Pinpoint the cell where the given text exists, returning its (X, Y) midpoint coordinate. 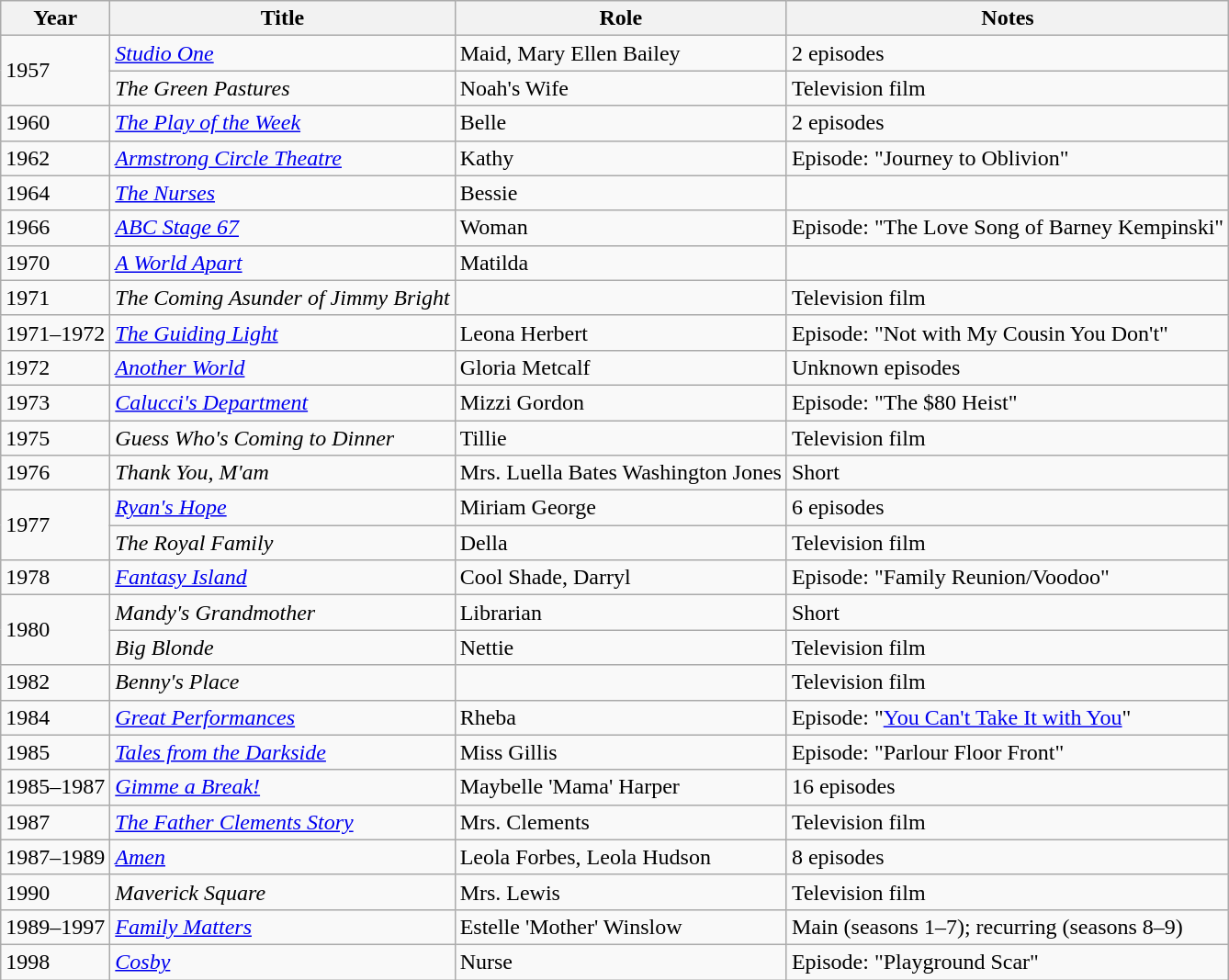
6 episodes (1007, 508)
The Royal Family (283, 543)
Nettie (621, 648)
1972 (55, 367)
Studio One (283, 53)
The Nurses (283, 193)
16 episodes (1007, 787)
Guess Who's Coming to Dinner (283, 438)
Cool Shade, Darryl (621, 578)
Librarian (621, 613)
Role (621, 18)
Mrs. Luella Bates Washington Jones (621, 473)
Maybelle 'Mama' Harper (621, 787)
Benny's Place (283, 682)
Noah's Wife (621, 88)
The Play of the Week (283, 123)
Nurse (621, 962)
The Coming Asunder of Jimmy Bright (283, 298)
ABC Stage 67 (283, 228)
Mizzi Gordon (621, 402)
Ryan's Hope (283, 508)
1990 (55, 892)
Belle (621, 123)
Episode: "Journey to Oblivion" (1007, 158)
Title (283, 18)
The Guiding Light (283, 332)
Della (621, 543)
Year (55, 18)
Bessie (621, 193)
1987–1989 (55, 857)
Matilda (621, 263)
Episode: "Playground Scar" (1007, 962)
Fantasy Island (283, 578)
1966 (55, 228)
Woman (621, 228)
Episode: "The Love Song of Barney Kempinski" (1007, 228)
Gloria Metcalf (621, 367)
Episode: "Family Reunion/Voodoo" (1007, 578)
Mrs. Clements (621, 822)
Notes (1007, 18)
1984 (55, 717)
Tales from the Darkside (283, 752)
Miriam George (621, 508)
Leona Herbert (621, 332)
A World Apart (283, 263)
Leola Forbes, Leola Hudson (621, 857)
1977 (55, 525)
1971 (55, 298)
Main (seasons 1–7); recurring (seasons 8–9) (1007, 927)
Episode: "Parlour Floor Front" (1007, 752)
Great Performances (283, 717)
1982 (55, 682)
Amen (283, 857)
1973 (55, 402)
Maverick Square (283, 892)
Estelle 'Mother' Winslow (621, 927)
Rheba (621, 717)
Mrs. Lewis (621, 892)
Episode: "The $80 Heist" (1007, 402)
1957 (55, 71)
1962 (55, 158)
Armstrong Circle Theatre (283, 158)
8 episodes (1007, 857)
1978 (55, 578)
Unknown episodes (1007, 367)
1975 (55, 438)
Kathy (621, 158)
1964 (55, 193)
1985–1987 (55, 787)
Episode: "Not with My Cousin You Don't" (1007, 332)
Another World (283, 367)
1985 (55, 752)
Thank You, M'am (283, 473)
The Green Pastures (283, 88)
Cosby (283, 962)
1971–1972 (55, 332)
Episode: "You Can't Take It with You" (1007, 717)
1960 (55, 123)
Calucci's Department (283, 402)
Miss Gillis (621, 752)
1980 (55, 630)
The Father Clements Story (283, 822)
1976 (55, 473)
1998 (55, 962)
Big Blonde (283, 648)
Mandy's Grandmother (283, 613)
1987 (55, 822)
Gimme a Break! (283, 787)
Family Matters (283, 927)
Maid, Mary Ellen Bailey (621, 53)
1970 (55, 263)
1989–1997 (55, 927)
Tillie (621, 438)
